Determine the [X, Y] coordinate at the center of the cell enclosing the given text.  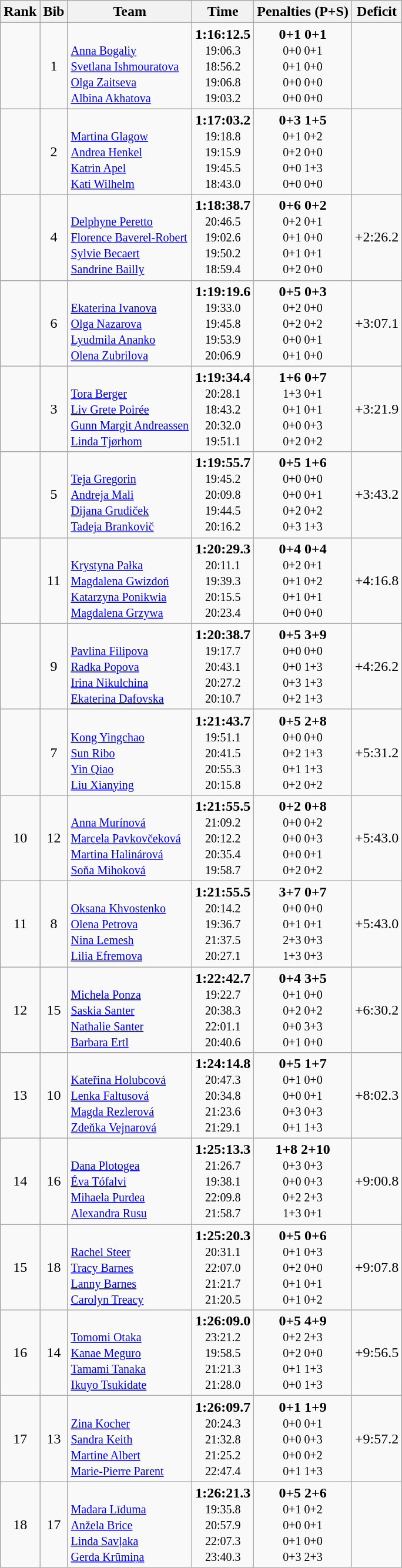
Penalties (P+S) [303, 12]
+5:31.2 [376, 752]
Anna Bogaliy Svetlana IshmouratovaOlga ZaitsevaAlbina Akhatova [130, 66]
Teja Gregorin Andreja MaliDijana GrudičekTadeja Brankovič [130, 495]
1:20:38.719:17.720:43.120:27.220:10.7 [223, 666]
1:22:42.719:22.720:38.322:01.120:40.6 [223, 1010]
+2:26.2 [376, 237]
Team [130, 12]
Ekaterina Ivanova Olga NazarovaLyudmila AnankoOlena Zubrilova [130, 323]
0+5 4+90+2 2+30+2 0+00+1 1+30+0 1+3 [303, 1353]
2 [54, 152]
Michela Ponza Saskia SanterNathalie SanterBarbara Ertl [130, 1010]
6 [54, 323]
Pavlina Filipova Radka PopovaIrina NikulchinaEkaterina Dafovska [130, 666]
Deficit [376, 12]
0+1 0+10+0 0+10+1 0+00+0 0+00+0 0+0 [303, 66]
1:19:34.420:28.118:43.220:32.019:51.1 [223, 409]
Kateřina Holubcová Lenka FaltusováMagda RezlerováZdeňka Vejnarová [130, 1096]
1+8 2+100+3 0+30+0 0+30+2 2+31+3 0+1 [303, 1181]
0+5 2+60+1 0+20+0 0+10+1 0+00+3 2+3 [303, 1525]
Tomomi Otaka Kanae MeguroTamami TanakaIkuyo Tsukidate [130, 1353]
1:25:13.321:26.719:38.122:09.821:58.7 [223, 1181]
Kong Yingchao Sun RiboYin QiaoLiu Xianying [130, 752]
0+4 3+50+1 0+00+2 0+20+0 3+30+1 0+0 [303, 1010]
Martina Glagow Andrea HenkelKatrin ApelKati Wilhelm [130, 152]
0+4 0+40+2 0+10+1 0+20+1 0+10+0 0+0 [303, 580]
1:26:09.023:21.219:58.521:21.321:28.0 [223, 1353]
+4:16.8 [376, 580]
1 [54, 66]
1:19:19.619:33.019:45.819:53.920:06.9 [223, 323]
Madara Līduma Anžela BriceLinda SavļakaGerda Krūmiņa [130, 1525]
+3:43.2 [376, 495]
0+5 2+80+0 0+00+2 1+30+1 1+30+2 0+2 [303, 752]
1:16:12.519:06.318:56.219:06.819:03.2 [223, 66]
5 [54, 495]
Rank [20, 12]
1:25:20.320:31.122:07.021:21.721:20.5 [223, 1267]
4 [54, 237]
Bib [54, 12]
0+5 1+70+1 0+00+0 0+10+3 0+30+1 1+3 [303, 1096]
3 [54, 409]
1:18:38.720:46.519:02.619:50.218:59.4 [223, 237]
1:21:55.520:14.219:36.721:37.520:27.1 [223, 924]
+9:57.2 [376, 1439]
+9:07.8 [376, 1267]
0+1 1+90+0 0+10+0 0+30+0 0+20+1 1+3 [303, 1439]
1+6 0+71+3 0+10+1 0+10+0 0+30+2 0+2 [303, 409]
0+2 0+80+0 0+20+0 0+30+0 0+10+2 0+2 [303, 838]
1:26:21.319:35.820:57.922:07.323:40.3 [223, 1525]
1:21:43.719:51.120:41.520:55.320:15.8 [223, 752]
0+5 3+90+0 0+00+0 1+30+3 1+30+2 1+3 [303, 666]
+3:21.9 [376, 409]
+4:26.2 [376, 666]
1:26:09.720:24.321:32.821:25.222:47.4 [223, 1439]
Anna Murínová Marcela PavkovčekováMartina HalinárováSoňa Mihoková [130, 838]
3+7 0+70+0 0+00+1 0+12+3 0+31+3 0+3 [303, 924]
1:24:14.820:47.320:34.821:23.621:29.1 [223, 1096]
Krystyna Pałka Magdalena GwizdońKatarzyna PonikwiaMagdalena Grzywa [130, 580]
Oksana Khvostenko Olena PetrovaNina LemeshLilia Efremova [130, 924]
9 [54, 666]
+9:00.8 [376, 1181]
+3:07.1 [376, 323]
Dana Plotogea Éva TófalviMihaela PurdeaAlexandra Rusu [130, 1181]
8 [54, 924]
1:20:29.320:11.119:39.320:15.520:23.4 [223, 580]
0+6 0+20+2 0+10+1 0+00+1 0+10+2 0+0 [303, 237]
7 [54, 752]
+8:02.3 [376, 1096]
1:21:55.521:09.220:12.220:35.4 19:58.7 [223, 838]
0+3 1+50+1 0+20+2 0+00+0 1+30+0 0+0 [303, 152]
0+5 0+60+1 0+30+2 0+00+1 0+10+1 0+2 [303, 1267]
Rachel Steer Tracy BarnesLanny BarnesCarolyn Treacy [130, 1267]
1:19:55.719:45.220:09.819:44.520:16.2 [223, 495]
0+5 0+30+2 0+00+2 0+20+0 0+10+1 0+0 [303, 323]
+9:56.5 [376, 1353]
Time [223, 12]
0+5 1+60+0 0+00+0 0+10+2 0+20+3 1+3 [303, 495]
Zina Kocher Sandra KeithMartine AlbertMarie-Pierre Parent [130, 1439]
1:17:03.219:18.819:15.919:45.518:43.0 [223, 152]
Tora Berger Liv Grete PoiréeGunn Margit AndreassenLinda Tjørhom [130, 409]
Delphyne Peretto Florence Baverel-RobertSylvie BecaertSandrine Bailly [130, 237]
+6:30.2 [376, 1010]
